Provide the [X, Y] coordinate of the cell's center where the given text is located.  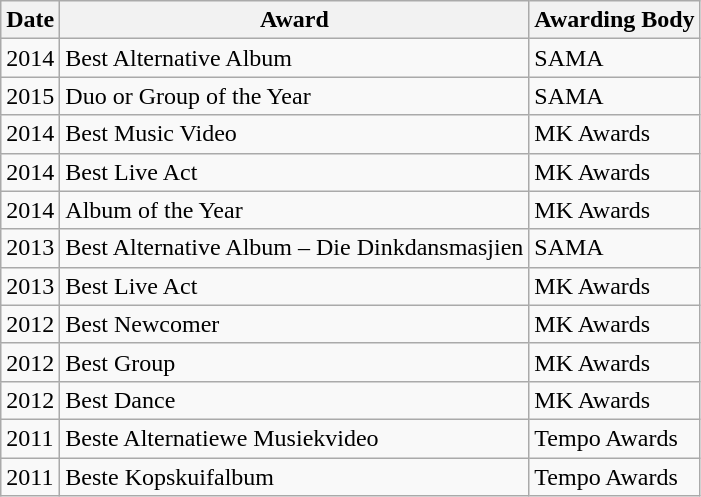
Duo or Group of the Year [294, 96]
Best Alternative Album [294, 58]
Best Newcomer [294, 324]
Awarding Body [614, 20]
Best Music Video [294, 134]
Best Dance [294, 400]
Beste Alternatiewe Musiekvideo [294, 438]
Album of the Year [294, 210]
Beste Kopskuifalbum [294, 477]
2015 [30, 96]
Best Alternative Album – Die Dinkdansmasjien [294, 248]
Best Group [294, 362]
Award [294, 20]
Date [30, 20]
